Pinpoint the cell where the given text exists, returning its (X, Y) midpoint coordinate. 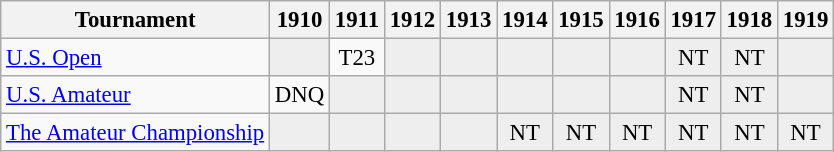
1913 (469, 20)
1918 (749, 20)
U.S. Amateur (136, 95)
Tournament (136, 20)
1919 (805, 20)
1915 (581, 20)
T23 (356, 58)
The Amateur Championship (136, 133)
1910 (300, 20)
1912 (412, 20)
1914 (525, 20)
1911 (356, 20)
1917 (693, 20)
1916 (637, 20)
U.S. Open (136, 58)
DNQ (300, 95)
